From the cell containing the given text, extract its center point as (X, Y) coordinate. 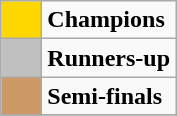
Champions (109, 20)
Semi-finals (109, 96)
Runners-up (109, 58)
